Pinpoint the cell where the given text exists, returning its [x, y] midpoint coordinate. 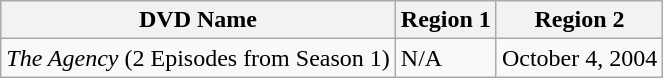
Region 1 [446, 20]
The Agency (2 Episodes from Season 1) [198, 58]
October 4, 2004 [579, 58]
DVD Name [198, 20]
N/A [446, 58]
Region 2 [579, 20]
